Return (X, Y) of the center of cell containing provided text 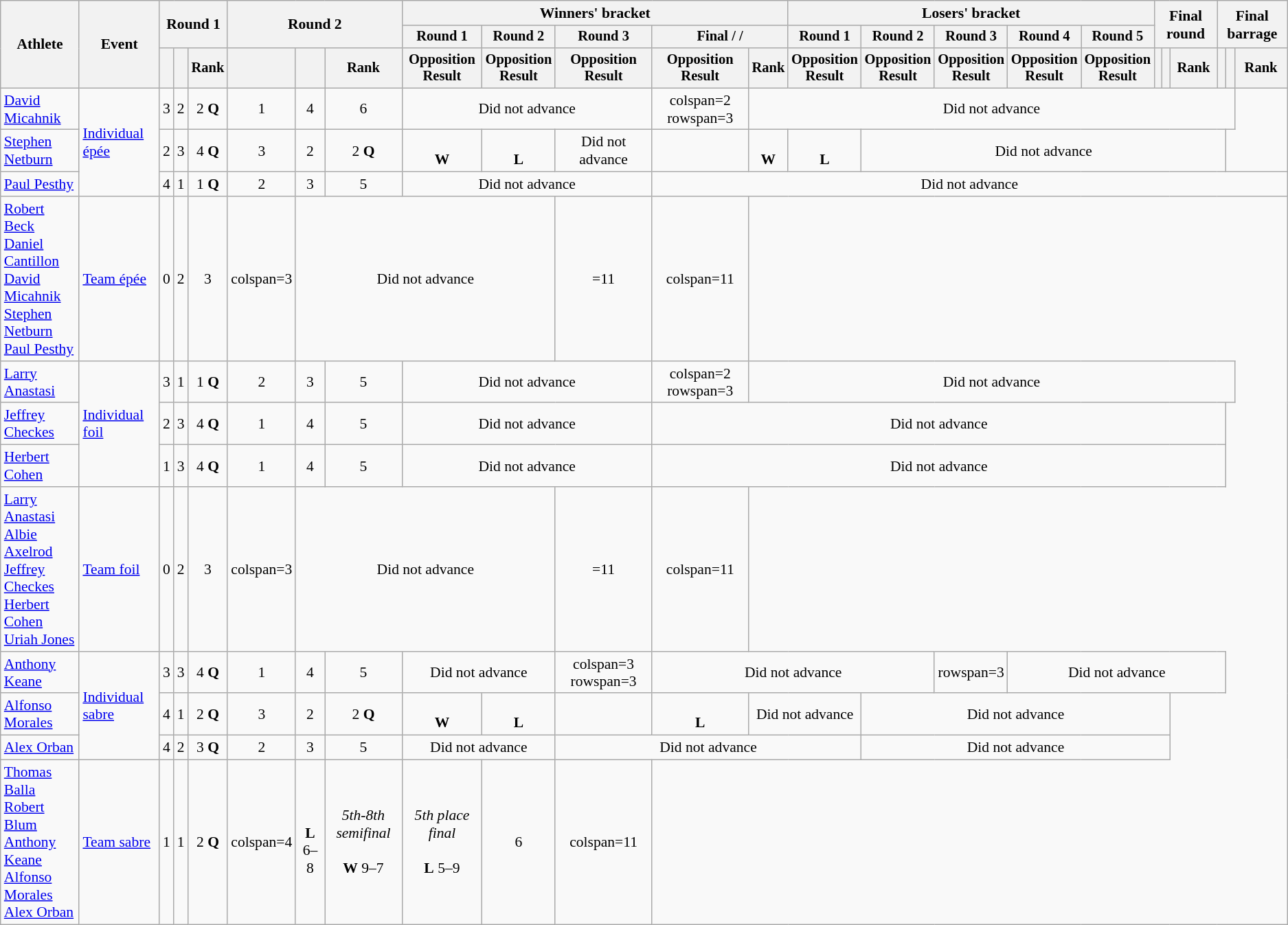
3 Q (208, 748)
David Micahnik (40, 109)
Event (119, 44)
Paul Pesthy (40, 184)
Herbert Cohen (40, 466)
Alfonso Morales (40, 714)
5th place finalL 5–9 (442, 843)
Thomas BallaRobert BlumAnthony KeaneAlfonso MoralesAlex Orban (40, 843)
Team foil (119, 569)
Individual épée (119, 142)
Robert BeckDaniel CantillonDavid MicahnikStephen NetburnPaul Pesthy (40, 279)
Individual sabre (119, 706)
Final barrage (1252, 25)
Individual foil (119, 424)
Anthony Keane (40, 673)
L 6–8 (310, 843)
rowspan=3 (971, 673)
Winners' bracket (595, 13)
Final / / (720, 37)
Losers' bracket (971, 13)
colspan=4 (261, 843)
Team sabre (119, 843)
Larry Anastasi (40, 382)
Athlete (40, 44)
Round 5 (1118, 37)
Team épée (119, 279)
5th-8th semifinalW 9–7 (364, 843)
colspan=3 rowspan=3 (603, 673)
Larry AnastasiAlbie AxelrodJeffrey CheckesHerbert CohenUriah Jones (40, 569)
Final round (1186, 25)
Round 4 (1044, 37)
Stephen Netburn (40, 151)
Jeffrey Checkes (40, 424)
Alex Orban (40, 748)
